For the text-containing cell, return its midpoint in [X, Y] coordinate format. 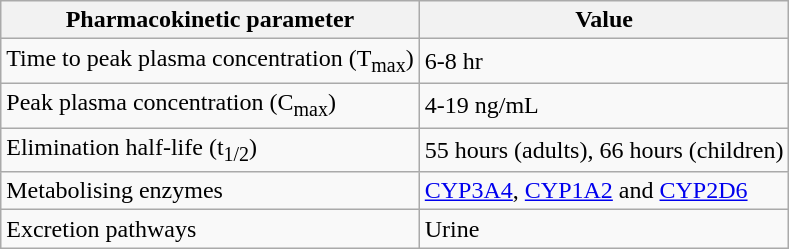
Value [604, 20]
Metabolising enzymes [210, 191]
Elimination half-life (t1/2) [210, 150]
55 hours (adults), 66 hours (children) [604, 150]
CYP3A4, CYP1A2 and CYP2D6 [604, 191]
4-19 ng/mL [604, 105]
Pharmacokinetic parameter [210, 20]
6-8 hr [604, 61]
Time to peak plasma concentration (Tmax) [210, 61]
Peak plasma concentration (Cmax) [210, 105]
Urine [604, 229]
Excretion pathways [210, 229]
